Identify which cell holds the provided text, then report its (X, Y) central coordinate. 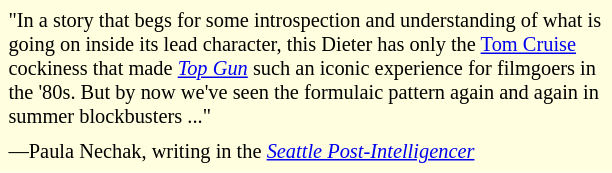
—Paula Nechak, writing in the Seattle Post-Intelligencer (306, 152)
